From the cell containing the given text, extract its center point as (X, Y) coordinate. 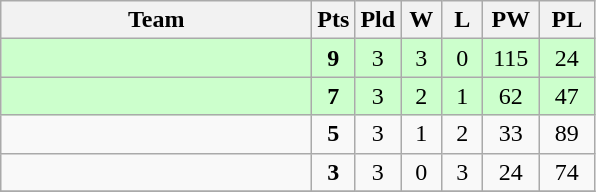
PL (567, 20)
74 (567, 172)
115 (511, 58)
47 (567, 96)
Team (156, 20)
Pts (334, 20)
W (422, 20)
PW (511, 20)
89 (567, 134)
7 (334, 96)
Pld (378, 20)
L (462, 20)
9 (334, 58)
33 (511, 134)
5 (334, 134)
62 (511, 96)
